Pinpoint the cell where the given text exists, returning its [x, y] midpoint coordinate. 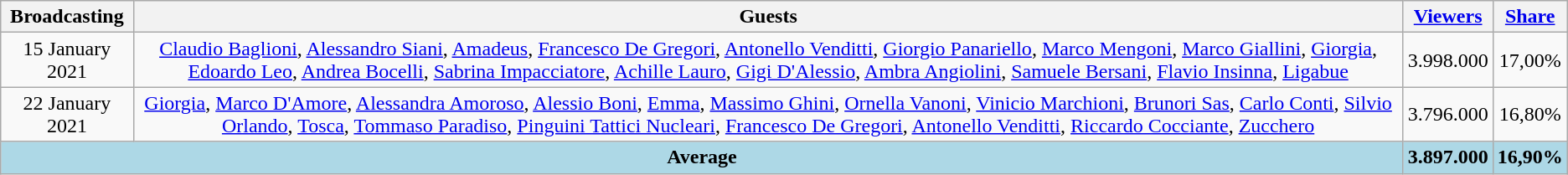
16,80% [1529, 114]
16,90% [1529, 157]
Average [702, 157]
22 January 2021 [67, 114]
17,00% [1529, 60]
3.897.000 [1447, 157]
Broadcasting [67, 17]
3.796.000 [1447, 114]
Viewers [1447, 17]
3.998.000 [1447, 60]
Share [1529, 17]
15 January 2021 [67, 60]
Guests [768, 17]
